Identify which cell holds the provided text, then report its [x, y] central coordinate. 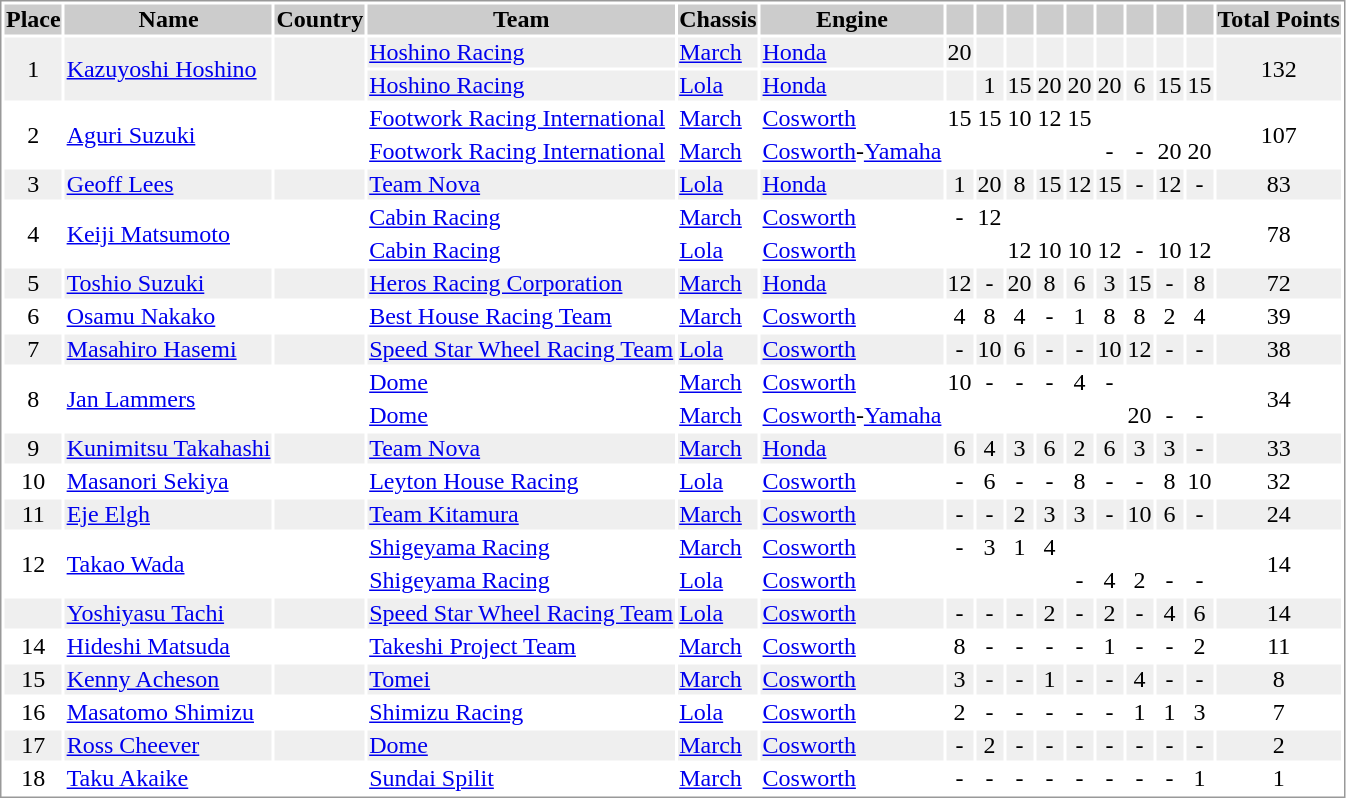
Masanori Sekiya [168, 481]
Place [33, 19]
5 [33, 283]
32 [1278, 481]
Engine [852, 19]
Leyton House Racing [522, 481]
Total Points [1278, 19]
Sundai Spilit [522, 779]
38 [1278, 349]
34 [1278, 400]
16 [33, 713]
Kunimitsu Takahashi [168, 449]
Takeshi Project Team [522, 647]
9 [33, 449]
Keiji Matsumoto [168, 234]
Kenny Acheson [168, 679]
Taku Akaike [168, 779]
Takao Wada [168, 564]
Team [522, 19]
Hideshi Matsuda [168, 647]
Osamu Nakako [168, 317]
Heros Racing Corporation [522, 283]
Country [320, 19]
17 [33, 745]
Ross Cheever [168, 745]
Shimizu Racing [522, 713]
Tomei [522, 679]
107 [1278, 136]
Kazuyoshi Hoshino [168, 70]
18 [33, 779]
39 [1278, 317]
Name [168, 19]
Masatomo Shimizu [168, 713]
Chassis [718, 19]
Best House Racing Team [522, 317]
78 [1278, 234]
132 [1278, 70]
Yoshiyasu Tachi [168, 613]
Aguri Suzuki [168, 136]
24 [1278, 515]
Toshio Suzuki [168, 283]
Eje Elgh [168, 515]
72 [1278, 283]
83 [1278, 185]
Team Kitamura [522, 515]
Geoff Lees [168, 185]
Jan Lammers [168, 400]
33 [1278, 449]
Masahiro Hasemi [168, 349]
